Determine the [x, y] coordinate at the center of the cell enclosing the given text.  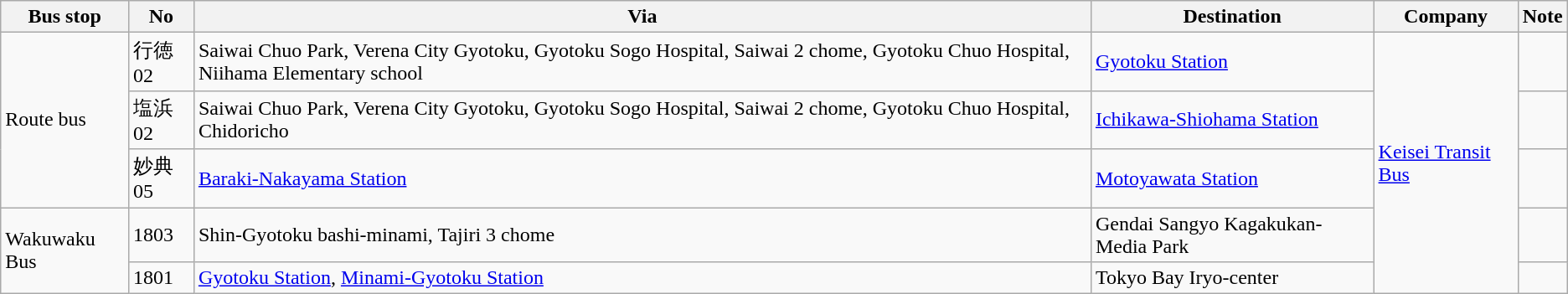
No [161, 17]
Wakuwaku Bus [65, 251]
妙典05 [161, 178]
Gyotoku Station, Minami-Gyotoku Station [642, 278]
Note [1543, 17]
1801 [161, 278]
Saiwai Chuo Park, Verena City Gyotoku, Gyotoku Sogo Hospital, Saiwai 2 chome, Gyotoku Chuo Hospital, Chidoricho [642, 120]
Via [642, 17]
Ichikawa-Shiohama Station [1232, 120]
Saiwai Chuo Park, Verena City Gyotoku, Gyotoku Sogo Hospital, Saiwai 2 chome, Gyotoku Chuo Hospital, Niihama Elementary school [642, 62]
Baraki-Nakayama Station [642, 178]
Company [1446, 17]
Motoyawata Station [1232, 178]
Gendai Sangyo Kagakukan-Media Park [1232, 235]
Keisei Transit Bus [1446, 163]
Shin-Gyotoku bashi-minami, Tajiri 3 chome [642, 235]
Route bus [65, 121]
Tokyo Bay Iryo-center [1232, 278]
Destination [1232, 17]
Gyotoku Station [1232, 62]
行徳02 [161, 62]
Bus stop [65, 17]
塩浜02 [161, 120]
1803 [161, 235]
